Capture the cell that displays the provided text and extract its (x, y) central coordinate. 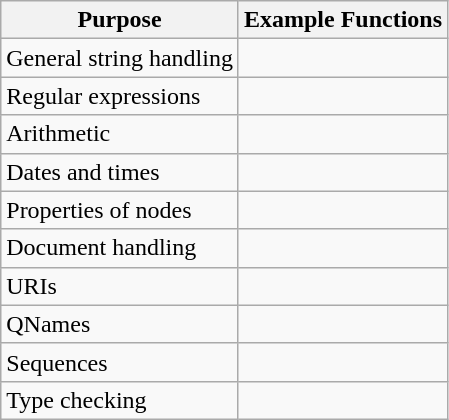
Sequences (120, 362)
QNames (120, 324)
Arithmetic (120, 134)
Type checking (120, 400)
Properties of nodes (120, 210)
Purpose (120, 20)
Document handling (120, 248)
Dates and times (120, 172)
Regular expressions (120, 96)
General string handling (120, 58)
URIs (120, 286)
Example Functions (342, 20)
